Return the (X, Y) coordinate for the center point of the cell that contains the specified text.  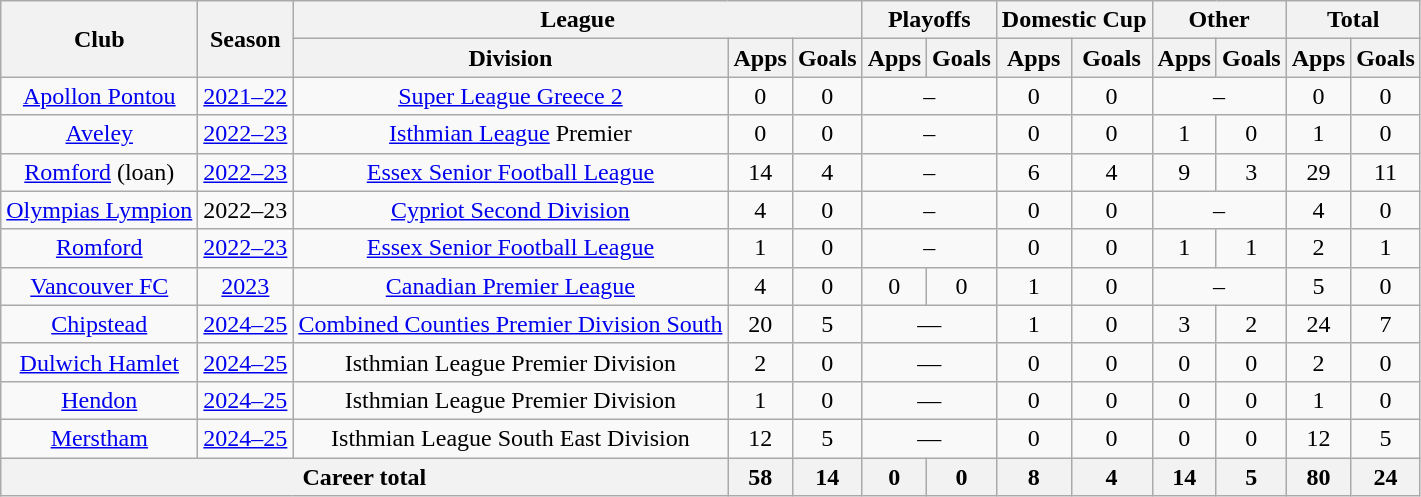
11 (1386, 172)
9 (1184, 172)
29 (1318, 172)
Domestic Cup (1074, 20)
Other (1219, 20)
Romford (loan) (100, 172)
Career total (364, 477)
58 (760, 477)
Canadian Premier League (510, 286)
8 (1034, 477)
80 (1318, 477)
20 (760, 324)
Cypriot Second Division (510, 210)
Season (246, 39)
Total (1353, 20)
Isthmian League Premier (510, 134)
6 (1034, 172)
2021–22 (246, 96)
Division (510, 58)
Romford (100, 248)
Club (100, 39)
2023 (246, 286)
Isthmian League South East Division (510, 438)
Dulwich Hamlet (100, 362)
Apollon Pontou (100, 96)
Vancouver FC (100, 286)
Playoffs (929, 20)
Hendon (100, 400)
Combined Counties Premier Division South (510, 324)
7 (1386, 324)
League (578, 20)
Super League Greece 2 (510, 96)
Merstham (100, 438)
Olympias Lympion (100, 210)
Aveley (100, 134)
Chipstead (100, 324)
